Search for the cell housing the specified text and yield its (X, Y) center coordinate. 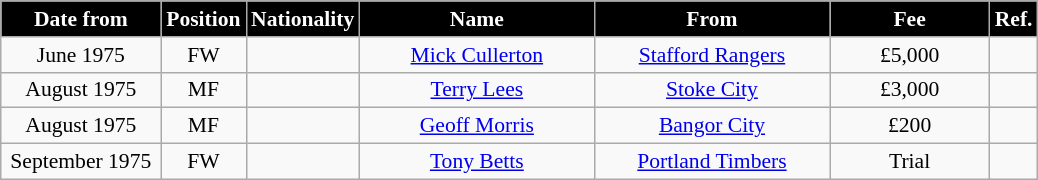
Name (476, 19)
Geoff Morris (476, 126)
£3,000 (910, 90)
Fee (910, 19)
June 1975 (81, 55)
From (712, 19)
Date from (81, 19)
Terry Lees (476, 90)
Mick Cullerton (476, 55)
Bangor City (712, 126)
Position (204, 19)
September 1975 (81, 162)
Trial (910, 162)
Nationality (302, 19)
£200 (910, 126)
Stoke City (712, 90)
Ref. (1014, 19)
Portland Timbers (712, 162)
Stafford Rangers (712, 55)
Tony Betts (476, 162)
£5,000 (910, 55)
